Capture the cell that displays the provided text and extract its (X, Y) central coordinate. 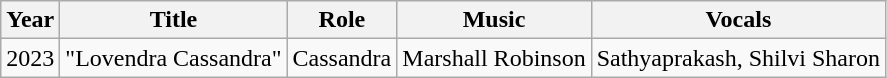
Role (342, 20)
Cassandra (342, 58)
Vocals (738, 20)
2023 (30, 58)
Year (30, 20)
Music (494, 20)
Title (174, 20)
"Lovendra Cassandra" (174, 58)
Sathyaprakash, Shilvi Sharon (738, 58)
Marshall Robinson (494, 58)
